Identify which cell holds the provided text, then report its [X, Y] central coordinate. 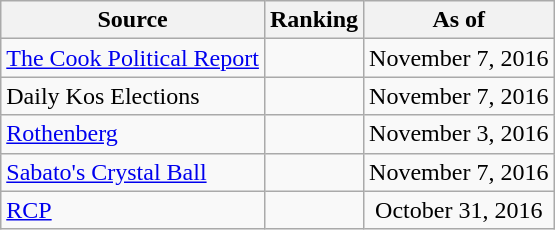
As of [459, 20]
Sabato's Crystal Ball [133, 172]
The Cook Political Report [133, 58]
Ranking [314, 20]
Daily Kos Elections [133, 96]
Source [133, 20]
October 31, 2016 [459, 210]
RCP [133, 210]
Rothenberg [133, 134]
November 3, 2016 [459, 134]
